Provide the (x, y) coordinate of the cell's center where the given text is located.  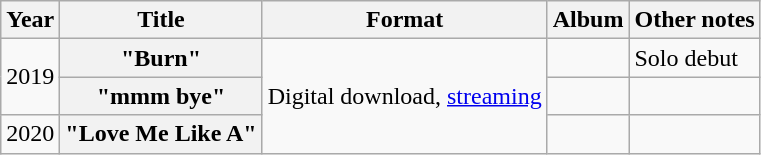
Solo debut (694, 58)
"mmm bye" (161, 96)
Format (404, 20)
Title (161, 20)
Year (30, 20)
Other notes (694, 20)
2020 (30, 134)
Digital download, streaming (404, 96)
Album (588, 20)
"Burn" (161, 58)
2019 (30, 77)
"Love Me Like A" (161, 134)
